For the text-containing cell, return its midpoint in (X, Y) coordinate format. 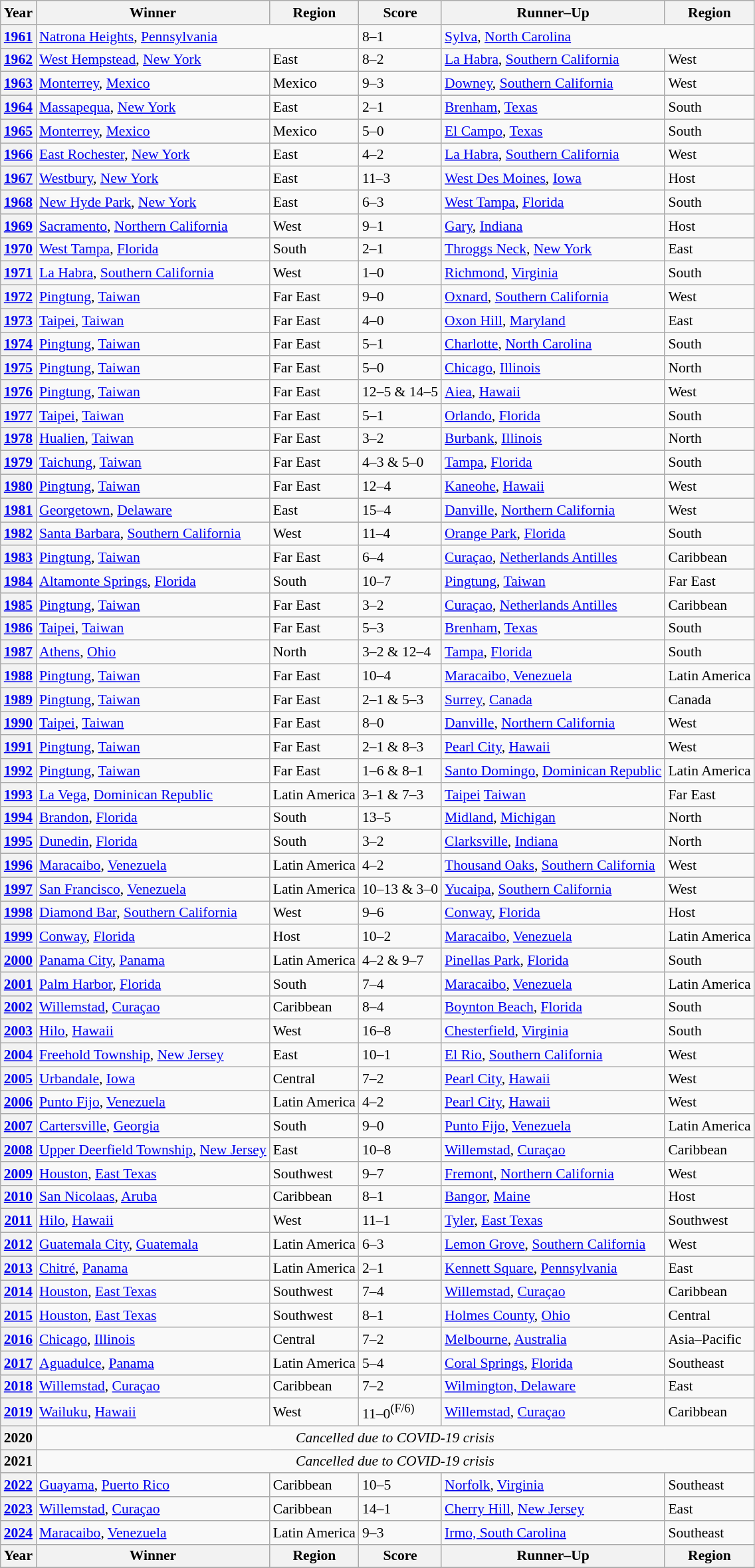
Tyler, East Texas (553, 1221)
Georgetown, Delaware (153, 510)
Taichung, Taiwan (153, 463)
4–3 & 5–0 (400, 463)
Asia–Pacific (709, 1339)
1969 (19, 226)
Charlotte, North Carolina (553, 344)
Irmo, South Carolina (553, 1533)
10–4 (400, 676)
2017 (19, 1363)
10–1 (400, 1055)
2–1 & 5–3 (400, 700)
2001 (19, 984)
3–1 & 7–3 (400, 795)
Cherry Hill, New Jersey (553, 1509)
10–8 (400, 1150)
8–4 (400, 1007)
Guayama, Puerto Rico (153, 1486)
Chitré, Panama (153, 1268)
5–3 (400, 628)
1992 (19, 771)
2006 (19, 1103)
2009 (19, 1174)
Diamond Bar, Southern California (153, 913)
Clarksville, Indiana (553, 842)
2012 (19, 1245)
Fremont, Northern California (553, 1174)
Canada (709, 700)
Yucaipa, Southern California (553, 889)
Oxon Hill, Maryland (553, 321)
1978 (19, 439)
Athens, Ohio (153, 652)
2024 (19, 1533)
1970 (19, 249)
1996 (19, 866)
10–2 (400, 937)
Pinellas Park, Florida (553, 960)
1997 (19, 889)
1963 (19, 84)
1990 (19, 723)
10–7 (400, 581)
1977 (19, 416)
Aiea, Hawaii (553, 392)
2019 (19, 1412)
1–0 (400, 273)
West Des Moines, Iowa (553, 179)
1989 (19, 700)
Surrey, Canada (553, 700)
Coral Springs, Florida (553, 1363)
Taipei Taiwan (553, 795)
Lemon Grove, Southern California (553, 1245)
3–2 & 12–4 (400, 652)
12–5 & 14–5 (400, 392)
Cartersville, Georgia (153, 1126)
Thousand Oaks, Southern California (553, 866)
1–6 & 8–1 (400, 771)
6–4 (400, 558)
Palm Harbor, Florida (153, 984)
2–1 & 8–3 (400, 747)
1985 (19, 605)
Orange Park, Florida (553, 534)
Boynton Beach, Florida (553, 1007)
Melbourne, Australia (553, 1339)
El Campo, Texas (553, 131)
1965 (19, 131)
1999 (19, 937)
Bangor, Maine (553, 1197)
Holmes County, Ohio (553, 1316)
Santo Domingo, Dominican Republic (553, 771)
2018 (19, 1386)
Freehold Township, New Jersey (153, 1055)
1987 (19, 652)
10–13 & 3–0 (400, 889)
11–0(F/6) (400, 1412)
2004 (19, 1055)
Wailuku, Hawaii (153, 1412)
1972 (19, 297)
9–1 (400, 226)
Guatemala City, Guatemala (153, 1245)
2023 (19, 1509)
12–4 (400, 487)
Hualien, Taiwan (153, 439)
Norfolk, Virginia (553, 1486)
1991 (19, 747)
Kennett Square, Pennsylvania (553, 1268)
San Francisco, Venezuela (153, 889)
11–1 (400, 1221)
2021 (19, 1462)
1967 (19, 179)
Richmond, Virginia (553, 273)
Sylva, North Carolina (598, 37)
2020 (19, 1438)
1974 (19, 344)
2011 (19, 1221)
11–3 (400, 179)
1980 (19, 487)
Altamonte Springs, Florida (153, 581)
Natrona Heights, Pennsylvania (197, 37)
1962 (19, 60)
El Rio, Southern California (553, 1055)
15–4 (400, 510)
East Rochester, New York (153, 155)
2022 (19, 1486)
1982 (19, 534)
1971 (19, 273)
Gary, Indiana (553, 226)
San Nicolaas, Aruba (153, 1197)
8–0 (400, 723)
1975 (19, 368)
1981 (19, 510)
Wilmington, Delaware (553, 1386)
Massapequa, New York (153, 108)
2015 (19, 1316)
La Vega, Dominican Republic (153, 795)
5–4 (400, 1363)
1984 (19, 581)
2010 (19, 1197)
1964 (19, 108)
1986 (19, 628)
1983 (19, 558)
1988 (19, 676)
1993 (19, 795)
Dunedin, Florida (153, 842)
2016 (19, 1339)
4–2 & 9–7 (400, 960)
1976 (19, 392)
9–6 (400, 913)
West Hempstead, New York (153, 60)
2007 (19, 1126)
1998 (19, 913)
16–8 (400, 1031)
Panama City, Panama (153, 960)
Downey, Southern California (553, 84)
2014 (19, 1292)
Orlando, Florida (553, 416)
2013 (19, 1268)
Santa Barbara, Southern California (153, 534)
Westbury, New York (153, 179)
14–1 (400, 1509)
Chesterfield, Virginia (553, 1031)
Midland, Michigan (553, 818)
2003 (19, 1031)
2005 (19, 1079)
1961 (19, 37)
Oxnard, Southern California (553, 297)
1979 (19, 463)
New Hyde Park, New York (153, 202)
1966 (19, 155)
1994 (19, 818)
Burbank, Illinois (553, 439)
13–5 (400, 818)
9–7 (400, 1174)
1973 (19, 321)
Sacramento, Northern California (153, 226)
1968 (19, 202)
Upper Deerfield Township, New Jersey (153, 1150)
Brandon, Florida (153, 818)
8–2 (400, 60)
4–0 (400, 321)
10–5 (400, 1486)
2008 (19, 1150)
Urbandale, Iowa (153, 1079)
11–4 (400, 534)
Kaneohe, Hawaii (553, 487)
1995 (19, 842)
2002 (19, 1007)
2000 (19, 960)
Throggs Neck, New York (553, 249)
Aguadulce, Panama (153, 1363)
